Scan for the cell matching the given text and deliver its [X, Y] coordinate at center. 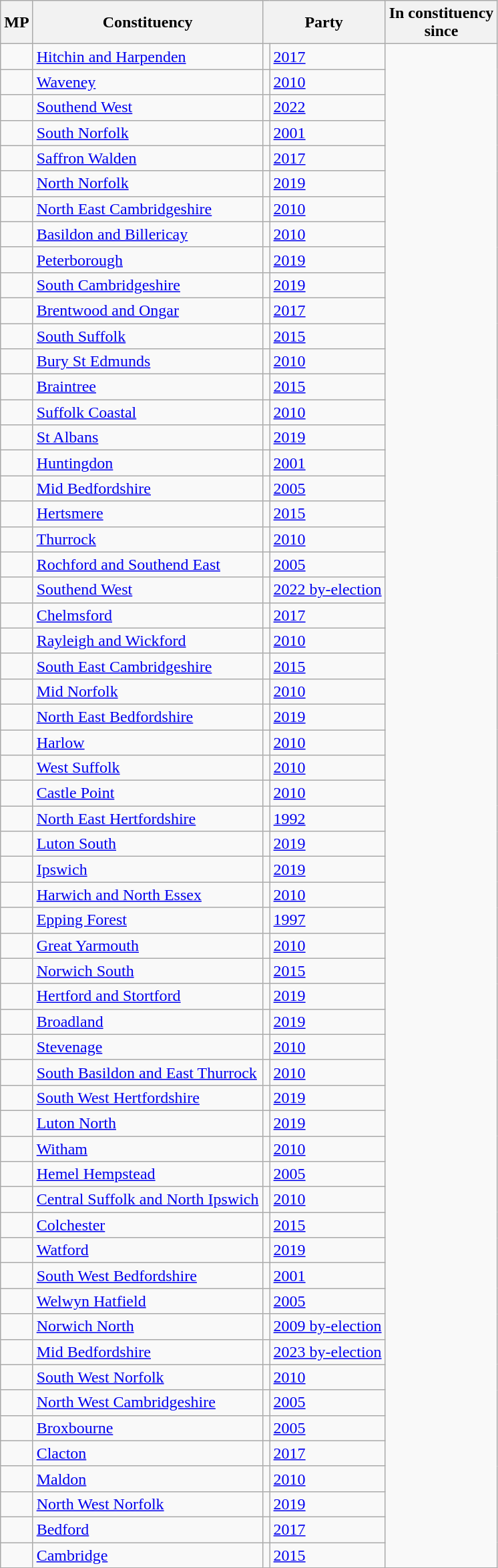
South East Cambridgeshire [148, 666]
Rochford and Southend East [148, 564]
Broadland [148, 1022]
Epping Forest [148, 920]
Welwyn Hatfield [148, 1301]
Great Yarmouth [148, 945]
South West Norfolk [148, 1377]
Witham [148, 1148]
Rayleigh and Wickford [148, 641]
South West Hertfordshire [148, 1098]
Hitchin and Harpenden [148, 57]
MP [17, 23]
2022 [327, 107]
North East Cambridgeshire [148, 209]
Saffron Walden [148, 158]
1997 [327, 920]
Luton South [148, 844]
Central Suffolk and North Ipswich [148, 1200]
Waveney [148, 82]
Bury St Edmunds [148, 362]
Suffolk Coastal [148, 412]
St Albans [148, 438]
Hemel Hempstead [148, 1174]
Basildon and Billericay [148, 234]
Peterborough [148, 260]
Castle Point [148, 793]
South West Bedfordshire [148, 1276]
South Basildon and East Thurrock [148, 1072]
Cambridge [148, 1555]
North West Cambridgeshire [148, 1403]
Norwich North [148, 1326]
North East Bedfordshire [148, 717]
South Suffolk [148, 336]
Luton North [148, 1123]
Clacton [148, 1453]
Party [324, 23]
1992 [327, 819]
North East Hertfordshire [148, 819]
South Cambridgeshire [148, 285]
West Suffolk [148, 768]
Bedford [148, 1529]
Hertsmere [148, 514]
Huntingdon [148, 463]
Hertford and Stortford [148, 996]
Norwich South [148, 971]
South Norfolk [148, 133]
Braintree [148, 387]
2022 by-election [327, 590]
Stevenage [148, 1047]
Ipswich [148, 869]
2009 by-election [327, 1326]
North Norfolk [148, 183]
Brentwood and Ongar [148, 310]
Broxbourne [148, 1428]
Harlow [148, 743]
Colchester [148, 1225]
Watford [148, 1250]
In constituencysince [441, 23]
Thurrock [148, 539]
Constituency [148, 23]
Chelmsford [148, 615]
Maldon [148, 1479]
North West Norfolk [148, 1504]
Mid Norfolk [148, 691]
2023 by-election [327, 1352]
Harwich and North Essex [148, 895]
